Scan for the cell matching the given text and deliver its [x, y] coordinate at center. 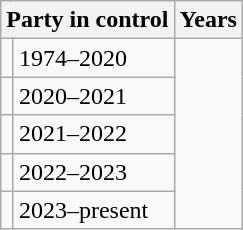
1974–2020 [94, 58]
2020–2021 [94, 96]
Party in control [88, 20]
Years [208, 20]
2021–2022 [94, 134]
2023–present [94, 210]
2022–2023 [94, 172]
